Detect which cell encompasses the target text, then output its [X, Y] center coordinate. 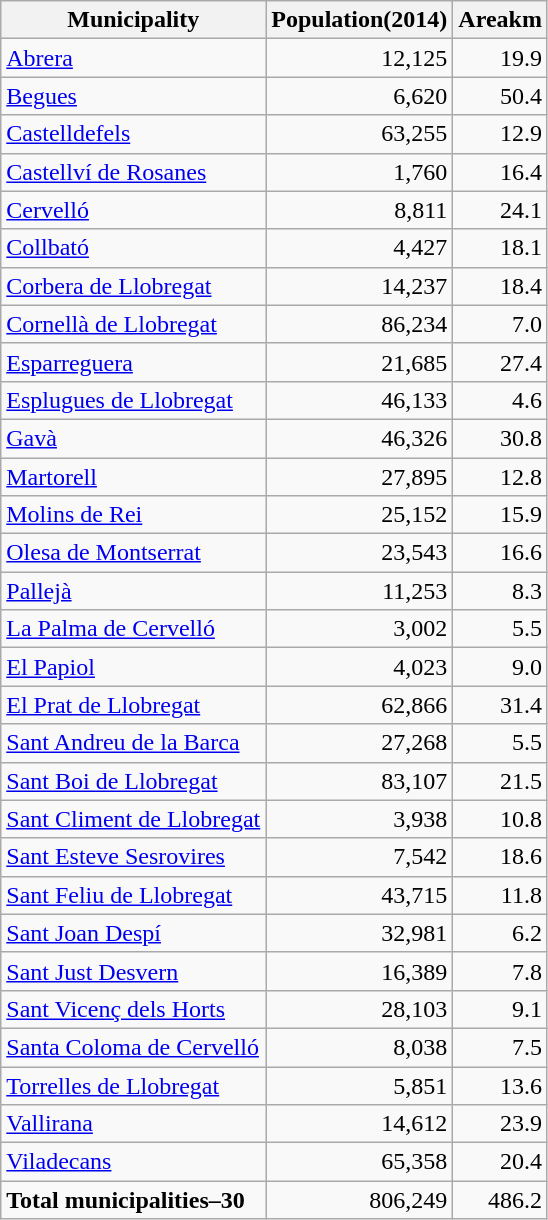
Abrera [134, 58]
Esparreguera [134, 362]
8,811 [360, 210]
23.9 [500, 1124]
12,125 [360, 58]
7,542 [360, 857]
Total municipalities–30 [134, 1200]
Pallejà [134, 591]
18.4 [500, 286]
Viladecans [134, 1162]
28,103 [360, 1009]
806,249 [360, 1200]
30.8 [500, 438]
Castellví de Rosanes [134, 172]
5,851 [360, 1085]
12.8 [500, 477]
86,234 [360, 324]
65,358 [360, 1162]
25,152 [360, 515]
14,612 [360, 1124]
Sant Vicenç dels Horts [134, 1009]
8,038 [360, 1047]
Sant Feliu de Llobregat [134, 895]
50.4 [500, 96]
486.2 [500, 1200]
Vallirana [134, 1124]
62,866 [360, 705]
Torrelles de Llobregat [134, 1085]
83,107 [360, 781]
9.1 [500, 1009]
9.0 [500, 667]
Olesa de Montserrat [134, 553]
Population(2014) [360, 20]
18.1 [500, 248]
Begues [134, 96]
16,389 [360, 971]
13.6 [500, 1085]
12.9 [500, 134]
El Prat de Llobregat [134, 705]
Sant Andreu de la Barca [134, 743]
20.4 [500, 1162]
El Papiol [134, 667]
7.0 [500, 324]
4.6 [500, 400]
Corbera de Llobregat [134, 286]
8.3 [500, 591]
23,543 [360, 553]
27.4 [500, 362]
19.9 [500, 58]
La Palma de Cervelló [134, 629]
63,255 [360, 134]
Santa Coloma de Cervelló [134, 1047]
3,002 [360, 629]
Municipality [134, 20]
31.4 [500, 705]
4,427 [360, 248]
Sant Climent de Llobregat [134, 819]
21,685 [360, 362]
14,237 [360, 286]
16.4 [500, 172]
Martorell [134, 477]
6.2 [500, 933]
46,133 [360, 400]
Esplugues de Llobregat [134, 400]
7.5 [500, 1047]
6,620 [360, 96]
Molins de Rei [134, 515]
4,023 [360, 667]
43,715 [360, 895]
32,981 [360, 933]
1,760 [360, 172]
Areakm [500, 20]
27,895 [360, 477]
Sant Joan Despí [134, 933]
Sant Esteve Sesrovires [134, 857]
Gavà [134, 438]
Cornellà de Llobregat [134, 324]
Castelldefels [134, 134]
Collbató [134, 248]
10.8 [500, 819]
15.9 [500, 515]
Cervelló [134, 210]
27,268 [360, 743]
16.6 [500, 553]
46,326 [360, 438]
Sant Boi de Llobregat [134, 781]
18.6 [500, 857]
7.8 [500, 971]
11.8 [500, 895]
24.1 [500, 210]
3,938 [360, 819]
Sant Just Desvern [134, 971]
21.5 [500, 781]
11,253 [360, 591]
